Pinpoint the cell where the given text exists, returning its (x, y) midpoint coordinate. 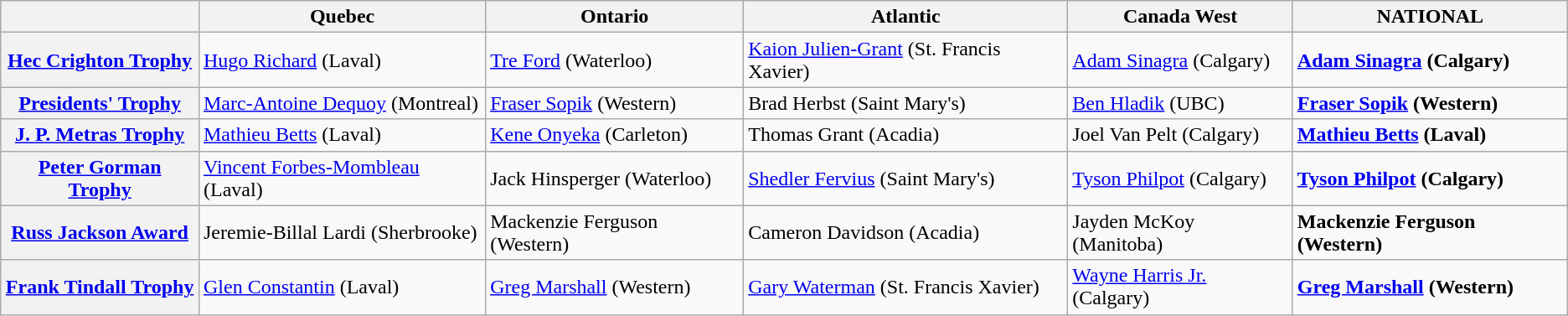
Brad Herbst (Saint Mary's) (906, 103)
Vincent Forbes-Mombleau (Laval) (342, 178)
Thomas Grant (Acadia) (906, 135)
Jack Hinsperger (Waterloo) (615, 178)
Presidents' Trophy (101, 103)
Atlantic (906, 17)
Gary Waterman (St. Francis Xavier) (906, 287)
Peter Gorman Trophy (101, 178)
Frank Tindall Trophy (101, 287)
J. P. Metras Trophy (101, 135)
Russ Jackson Award (101, 233)
Quebec (342, 17)
NATIONAL (1430, 17)
Marc-Antoine Dequoy (Montreal) (342, 103)
Wayne Harris Jr. (Calgary) (1181, 287)
Kaion Julien-Grant (St. Francis Xavier) (906, 60)
Jayden McKoy (Manitoba) (1181, 233)
Tre Ford (Waterloo) (615, 60)
Joel Van Pelt (Calgary) (1181, 135)
Hec Crighton Trophy (101, 60)
Glen Constantin (Laval) (342, 287)
Jeremie-Billal Lardi (Sherbrooke) (342, 233)
Ontario (615, 17)
Shedler Fervius (Saint Mary's) (906, 178)
Hugo Richard (Laval) (342, 60)
Kene Onyeka (Carleton) (615, 135)
Cameron Davidson (Acadia) (906, 233)
Ben Hladik (UBC) (1181, 103)
Canada West (1181, 17)
